Return the [x, y] coordinate for the center point of the cell that contains the specified text.  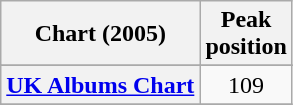
Chart (2005) [100, 34]
Peakposition [246, 34]
109 [246, 85]
UK Albums Chart [100, 85]
